Provide the [x, y] coordinate of the cell's center where the given text is located.  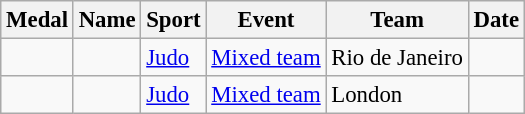
Name [107, 20]
Rio de Janeiro [397, 58]
Team [397, 20]
Event [266, 20]
London [397, 95]
Sport [174, 20]
Date [496, 20]
Medal [38, 20]
